Provide the (X, Y) coordinate of the cell's center where the given text is located.  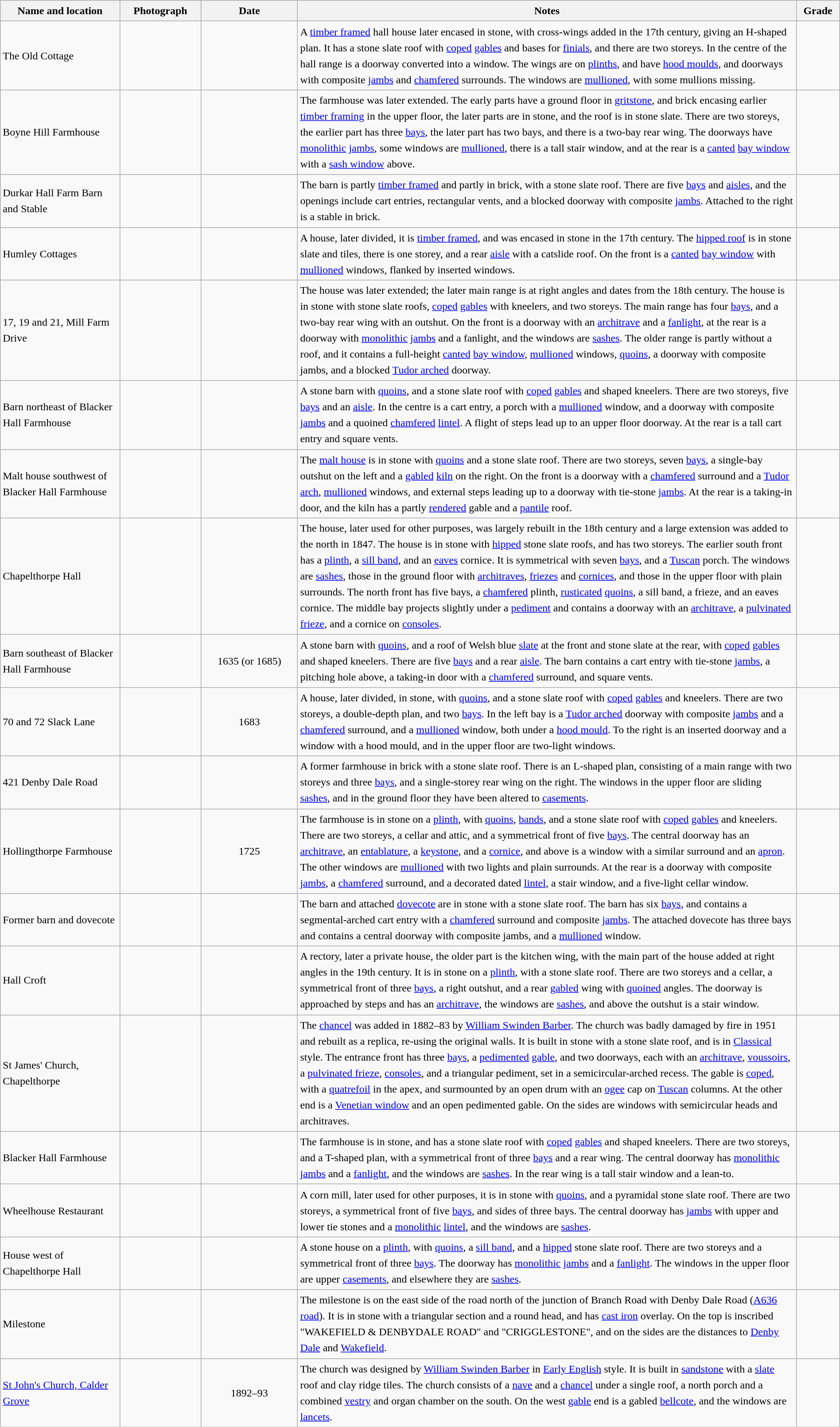
Humley Cottages (60, 253)
1683 (249, 721)
St John's Church, Calder Grove (60, 1393)
Boyne Hill Farmhouse (60, 132)
17, 19 and 21, Mill Farm Drive (60, 331)
Chapelthorpe Hall (60, 576)
Date (249, 11)
The Old Cottage (60, 56)
Blacker Hall Farmhouse (60, 1158)
Grade (818, 11)
421 Denby Dale Road (60, 782)
St James' Church, Chapelthorpe (60, 1073)
Malt house southwest of Blacker Hall Farmhouse (60, 484)
1892–93 (249, 1393)
Durkar Hall Farm Barn and Stable (60, 201)
Milestone (60, 1324)
Former barn and dovecote (60, 920)
Barn northeast of Blacker Hall Farmhouse (60, 415)
Notes (547, 11)
Hall Croft (60, 981)
70 and 72 Slack Lane (60, 721)
Barn southeast of Blacker Hall Farmhouse (60, 661)
Wheelhouse Restaurant (60, 1210)
1725 (249, 852)
1635 (or 1685) (249, 661)
Name and location (60, 11)
Hollingthorpe Farmhouse (60, 852)
Photograph (160, 11)
House west of Chapelthorpe Hall (60, 1264)
